Scan for the cell matching the given text and deliver its (X, Y) coordinate at center. 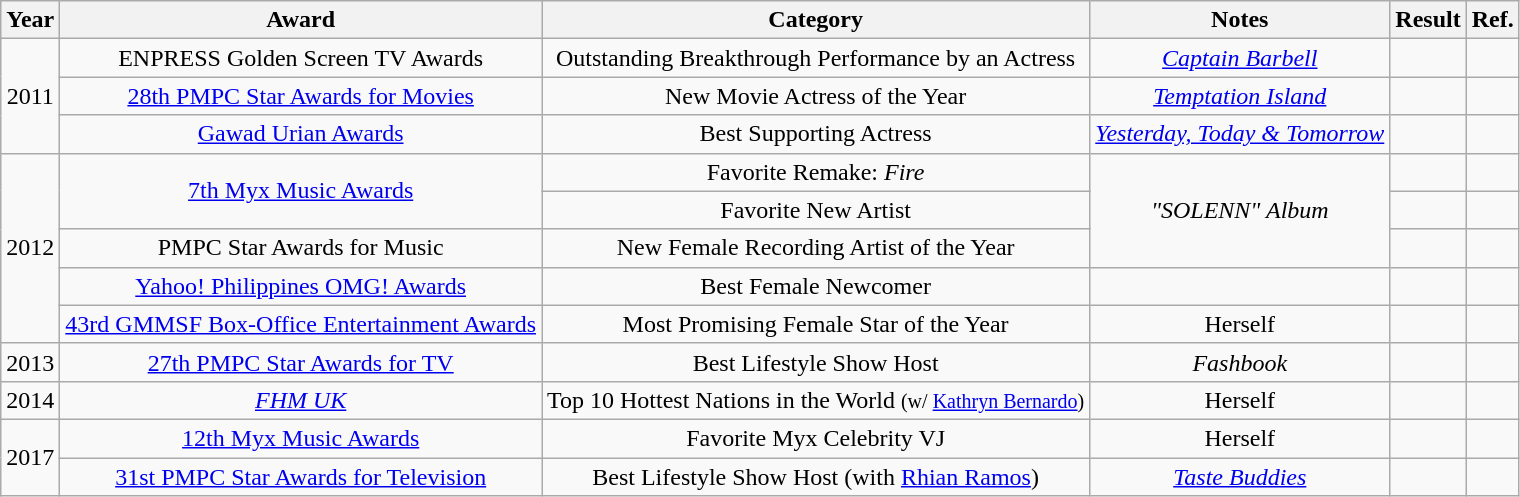
Favorite New Artist (816, 210)
Award (301, 20)
2012 (30, 248)
Best Lifestyle Show Host (816, 362)
Best Lifestyle Show Host (with Rhian Ramos) (816, 477)
Outstanding Breakthrough Performance by an Actress (816, 58)
28th PMPC Star Awards for Movies (301, 96)
Temptation Island (1240, 96)
31st PMPC Star Awards for Television (301, 477)
PMPC Star Awards for Music (301, 248)
Favorite Myx Celebrity VJ (816, 438)
New Movie Actress of the Year (816, 96)
Notes (1240, 20)
ENPRESS Golden Screen TV Awards (301, 58)
"SOLENN" Album (1240, 210)
Yesterday, Today & Tomorrow (1240, 134)
Result (1428, 20)
Best Female Newcomer (816, 286)
2013 (30, 362)
12th Myx Music Awards (301, 438)
2017 (30, 457)
43rd GMMSF Box-Office Entertainment Awards (301, 324)
Best Supporting Actress (816, 134)
New Female Recording Artist of the Year (816, 248)
Captain Barbell (1240, 58)
Category (816, 20)
7th Myx Music Awards (301, 191)
Ref. (1492, 20)
Favorite Remake: Fire (816, 172)
Year (30, 20)
2011 (30, 96)
2014 (30, 400)
Most Promising Female Star of the Year (816, 324)
Taste Buddies (1240, 477)
Fashbook (1240, 362)
FHM UK (301, 400)
Top 10 Hottest Nations in the World (w/ Kathryn Bernardo) (816, 400)
Gawad Urian Awards (301, 134)
27th PMPC Star Awards for TV (301, 362)
Yahoo! Philippines OMG! Awards (301, 286)
